Determine the (x, y) coordinate at the center of the cell enclosing the given text.  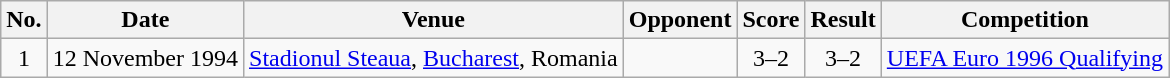
Score (771, 20)
Result (843, 20)
Stadionul Steaua, Bucharest, Romania (434, 58)
Date (145, 20)
1 (24, 58)
12 November 1994 (145, 58)
Opponent (680, 20)
UEFA Euro 1996 Qualifying (1024, 58)
Venue (434, 20)
No. (24, 20)
Competition (1024, 20)
